Find where the given text appears and provide that cell's center as [X, Y] coordinate. 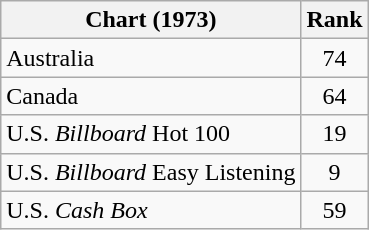
U.S. Cash Box [151, 210]
74 [334, 58]
Australia [151, 58]
Chart (1973) [151, 20]
59 [334, 210]
19 [334, 134]
Canada [151, 96]
U.S. Billboard Easy Listening [151, 172]
64 [334, 96]
Rank [334, 20]
9 [334, 172]
U.S. Billboard Hot 100 [151, 134]
